From the cell containing the given text, extract its center point as [x, y] coordinate. 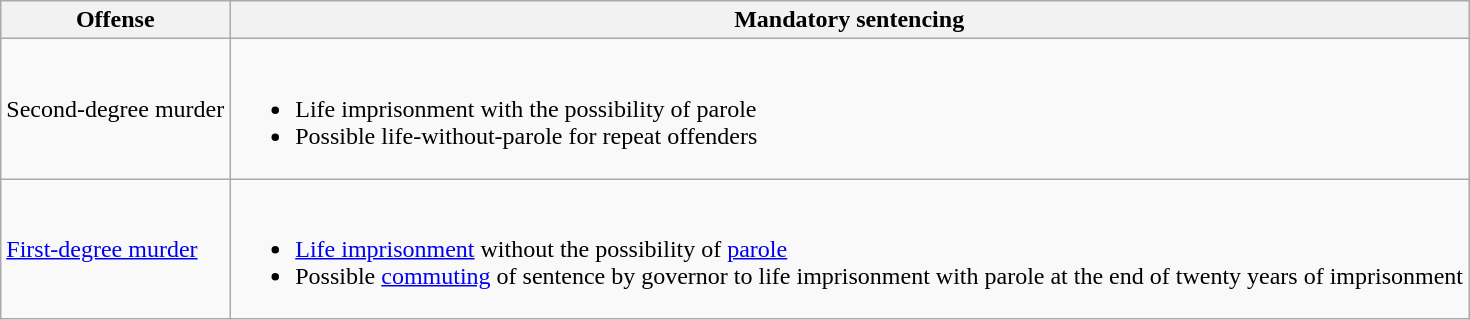
Mandatory sentencing [850, 20]
Life imprisonment with the possibility of parolePossible life-without-parole for repeat offenders [850, 109]
Offense [116, 20]
Second-degree murder [116, 109]
First-degree murder [116, 249]
